Find where the given text appears and provide that cell's center as [X, Y] coordinate. 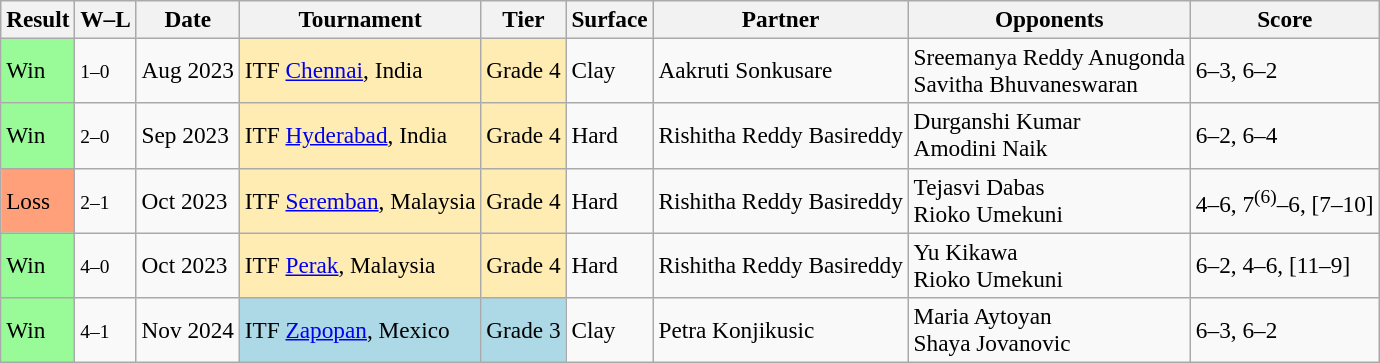
Result [38, 19]
Tejasvi Dabas Rioko Umekuni [1049, 200]
Grade 3 [524, 330]
Surface [610, 19]
Date [188, 19]
Nov 2024 [188, 330]
Loss [38, 200]
Maria Aytoyan Shaya Jovanovic [1049, 330]
ITF Seremban, Malaysia [360, 200]
Partner [780, 19]
6–2, 4–6, [11–9] [1284, 264]
Tournament [360, 19]
2–0 [106, 136]
2–1 [106, 200]
ITF Chennai, India [360, 70]
W–L [106, 19]
Opponents [1049, 19]
4–6, 7(6)–6, [7–10] [1284, 200]
6–2, 6–4 [1284, 136]
Aakruti Sonkusare [780, 70]
1–0 [106, 70]
Petra Konjikusic [780, 330]
ITF Hyderabad, India [360, 136]
4–1 [106, 330]
Score [1284, 19]
ITF Zapopan, Mexico [360, 330]
Sep 2023 [188, 136]
Aug 2023 [188, 70]
4–0 [106, 264]
Yu Kikawa Rioko Umekuni [1049, 264]
ITF Perak, Malaysia [360, 264]
Durganshi Kumar Amodini Naik [1049, 136]
Sreemanya Reddy Anugonda Savitha Bhuvaneswaran [1049, 70]
Tier [524, 19]
